Locate the cell with the specified text and output its (X, Y) center coordinate. 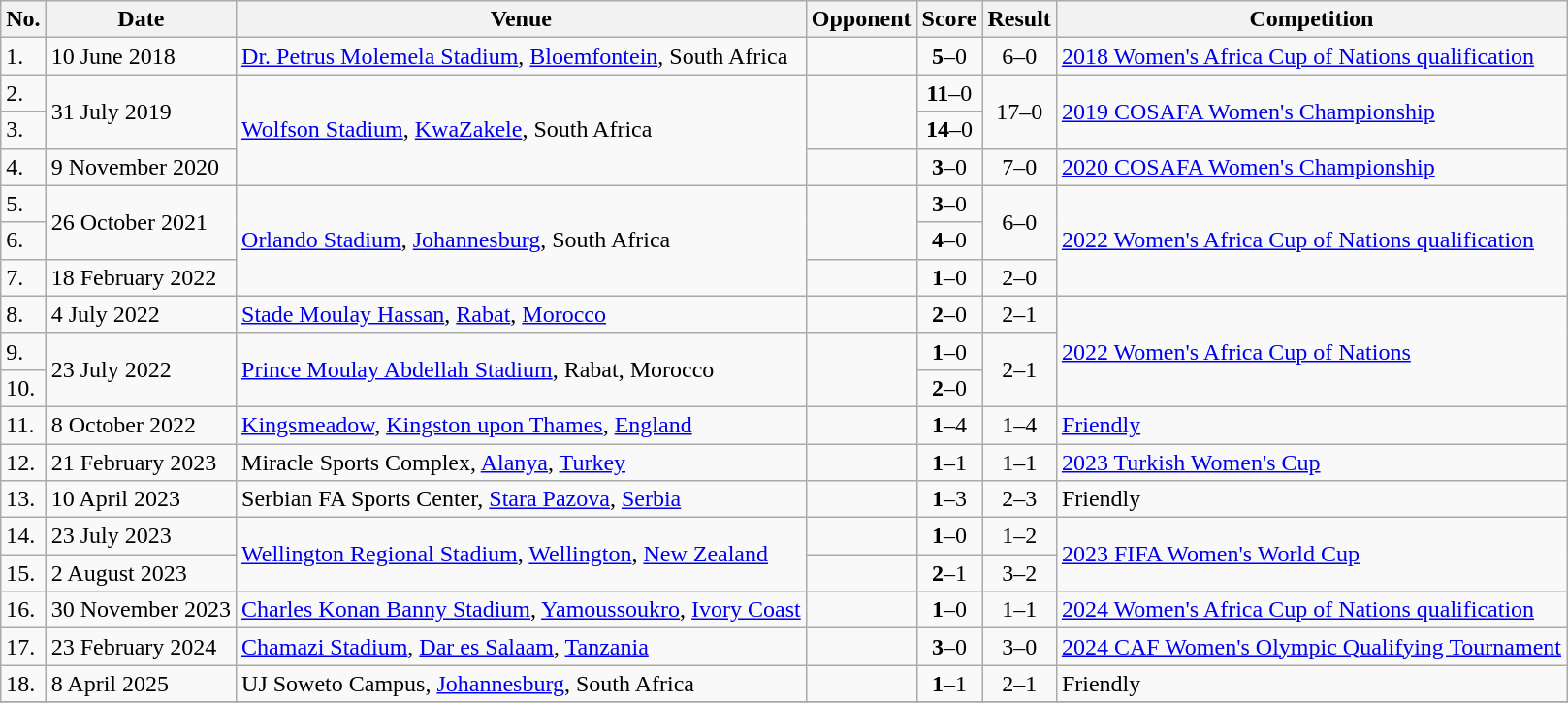
5. (23, 204)
26 October 2021 (141, 222)
2023 Turkish Women's Cup (1311, 463)
4. (23, 167)
14. (23, 536)
Serbian FA Sports Center, Stara Pazova, Serbia (522, 499)
18. (23, 684)
10 April 2023 (141, 499)
14–0 (949, 130)
10 June 2018 (141, 56)
16. (23, 610)
2018 Women's Africa Cup of Nations qualification (1311, 56)
13. (23, 499)
15. (23, 573)
2020 COSAFA Women's Championship (1311, 167)
Opponent (861, 19)
UJ Soweto Campus, Johannesburg, South Africa (522, 684)
23 February 2024 (141, 647)
11–0 (949, 93)
Prince Moulay Abdellah Stadium, Rabat, Morocco (522, 369)
2024 CAF Women's Olympic Qualifying Tournament (1311, 647)
23 July 2022 (141, 369)
10. (23, 388)
2–3 (1019, 499)
Venue (522, 19)
7. (23, 277)
2. (23, 93)
30 November 2023 (141, 610)
Charles Konan Banny Stadium, Yamoussoukro, Ivory Coast (522, 610)
1–2 (1019, 536)
8. (23, 314)
23 July 2023 (141, 536)
Stade Moulay Hassan, Rabat, Morocco (522, 314)
12. (23, 463)
Wolfson Stadium, KwaZakele, South Africa (522, 130)
2019 COSAFA Women's Championship (1311, 112)
9 November 2020 (141, 167)
9. (23, 351)
3. (23, 130)
Kingsmeadow, Kingston upon Thames, England (522, 425)
Competition (1311, 19)
31 July 2019 (141, 112)
4 July 2022 (141, 314)
2023 FIFA Women's World Cup (1311, 555)
2022 Women's Africa Cup of Nations (1311, 351)
7–0 (1019, 167)
1. (23, 56)
6. (23, 240)
Date (141, 19)
17–0 (1019, 112)
Score (949, 19)
Wellington Regional Stadium, Wellington, New Zealand (522, 555)
5–0 (949, 56)
Result (1019, 19)
17. (23, 647)
21 February 2023 (141, 463)
8 April 2025 (141, 684)
18 February 2022 (141, 277)
Orlando Stadium, Johannesburg, South Africa (522, 240)
3–2 (1019, 573)
8 October 2022 (141, 425)
Miracle Sports Complex, Alanya, Turkey (522, 463)
2 August 2023 (141, 573)
Chamazi Stadium, Dar es Salaam, Tanzania (522, 647)
2022 Women's Africa Cup of Nations qualification (1311, 240)
11. (23, 425)
1–3 (949, 499)
Dr. Petrus Molemela Stadium, Bloemfontein, South Africa (522, 56)
4–0 (949, 240)
No. (23, 19)
2024 Women's Africa Cup of Nations qualification (1311, 610)
